From the cell containing the given text, extract its center point as (x, y) coordinate. 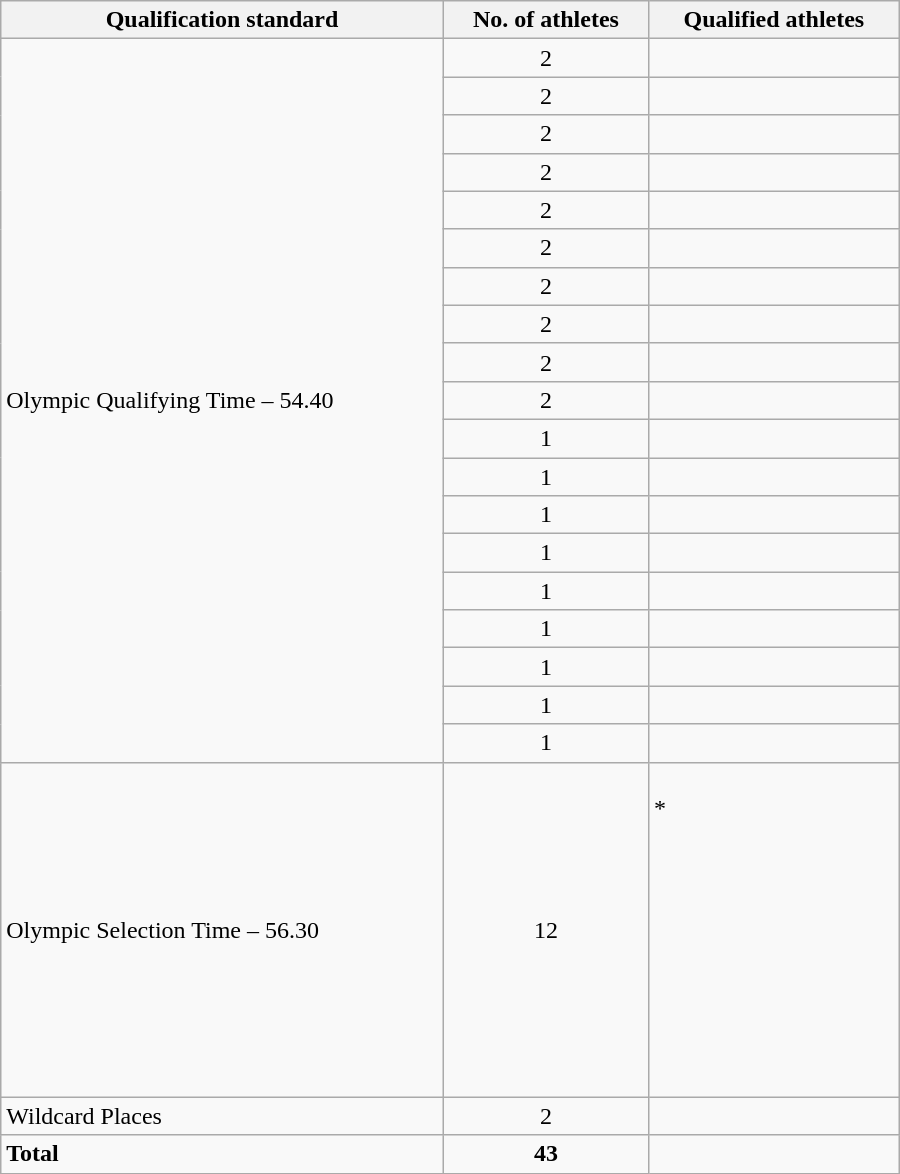
Total (222, 1154)
43 (546, 1154)
* (774, 930)
Qualified athletes (774, 20)
Olympic Selection Time – 56.30 (222, 930)
Qualification standard (222, 20)
12 (546, 930)
No. of athletes (546, 20)
Olympic Qualifying Time – 54.40 (222, 400)
Wildcard Places (222, 1116)
